Pinpoint the cell where the given text exists, returning its [x, y] midpoint coordinate. 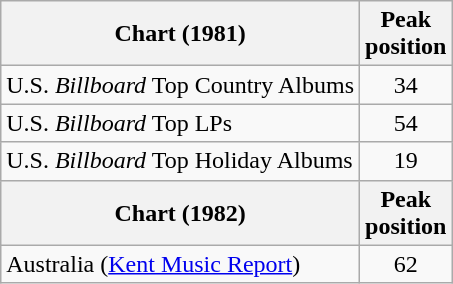
Chart (1982) [180, 212]
Australia (Kent Music Report) [180, 264]
Chart (1981) [180, 34]
54 [406, 123]
U.S. Billboard Top Country Albums [180, 85]
19 [406, 161]
62 [406, 264]
U.S. Billboard Top LPs [180, 123]
34 [406, 85]
U.S. Billboard Top Holiday Albums [180, 161]
